Output the [x, y] coordinate of the center of the cell containing the given text.  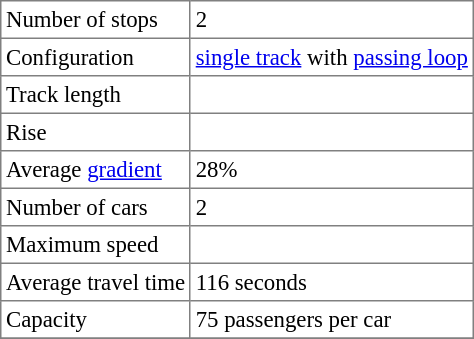
Track length [96, 95]
Average gradient [96, 170]
Average travel time [96, 282]
Number of cars [96, 207]
28% [332, 170]
Maximum speed [96, 245]
Number of stops [96, 20]
Capacity [96, 320]
Configuration [96, 57]
Rise [96, 132]
116 seconds [332, 282]
single track with passing loop [332, 57]
75 passengers per car [332, 320]
